Identify which cell holds the provided text, then report its [X, Y] central coordinate. 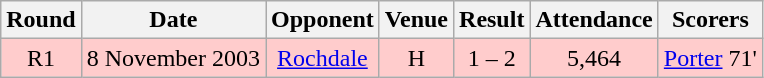
5,464 [594, 58]
1 – 2 [492, 58]
Rochdale [323, 58]
Scorers [710, 20]
Attendance [594, 20]
Venue [416, 20]
Opponent [323, 20]
Result [492, 20]
R1 [41, 58]
Round [41, 20]
8 November 2003 [173, 58]
Date [173, 20]
Porter 71' [710, 58]
H [416, 58]
